Identify which cell holds the provided text, then report its (x, y) central coordinate. 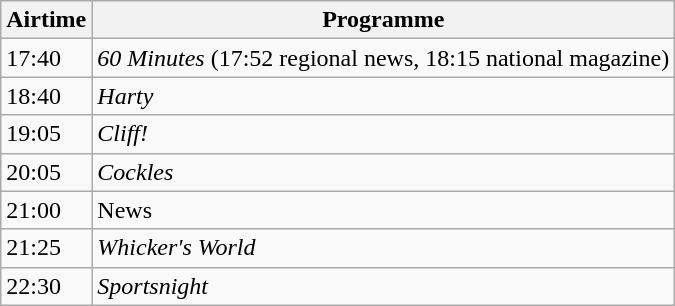
21:00 (46, 210)
Airtime (46, 20)
18:40 (46, 96)
60 Minutes (17:52 regional news, 18:15 national magazine) (384, 58)
Harty (384, 96)
22:30 (46, 286)
21:25 (46, 248)
20:05 (46, 172)
Sportsnight (384, 286)
News (384, 210)
Cliff! (384, 134)
19:05 (46, 134)
Cockles (384, 172)
17:40 (46, 58)
Programme (384, 20)
Whicker's World (384, 248)
